Pinpoint the cell where the given text exists, returning its (X, Y) midpoint coordinate. 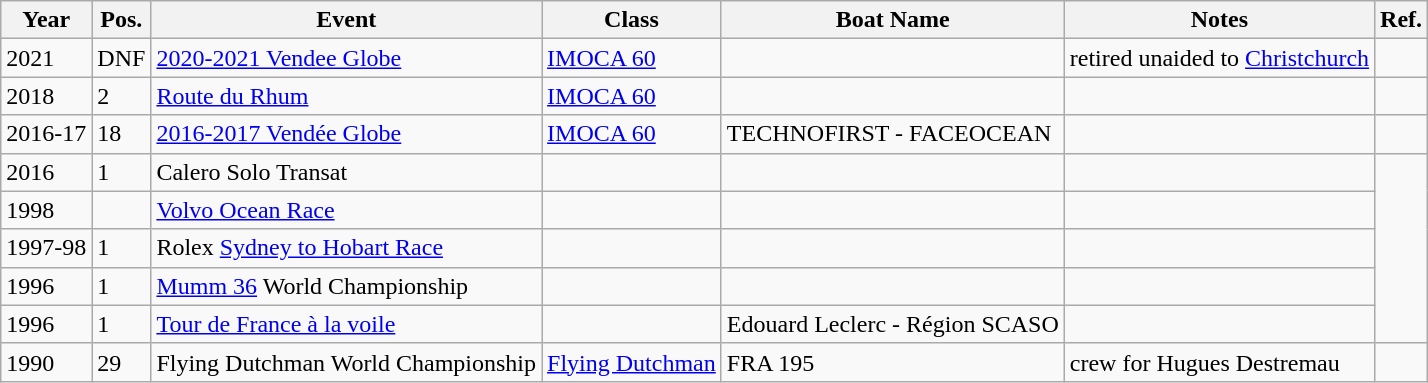
Edouard Leclerc - Région SCASO (892, 324)
2016 (46, 172)
Class (632, 20)
Mumm 36 World Championship (346, 286)
retired unaided to Christchurch (1219, 58)
2021 (46, 58)
29 (122, 362)
1997-98 (46, 248)
TECHNOFIRST - FACEOCEAN (892, 134)
Route du Rhum (346, 96)
18 (122, 134)
Flying Dutchman World Championship (346, 362)
1990 (46, 362)
2018 (46, 96)
2016-17 (46, 134)
Rolex Sydney to Hobart Race (346, 248)
DNF (122, 58)
Pos. (122, 20)
2 (122, 96)
Year (46, 20)
FRA 195 (892, 362)
2016-2017 Vendée Globe (346, 134)
Calero Solo Transat (346, 172)
Event (346, 20)
crew for Hugues Destremau (1219, 362)
Tour de France à la voile (346, 324)
Notes (1219, 20)
Volvo Ocean Race (346, 210)
Boat Name (892, 20)
1998 (46, 210)
2020-2021 Vendee Globe (346, 58)
Ref. (1402, 20)
Flying Dutchman (632, 362)
